Determine the [x, y] coordinate at the center of the cell enclosing the given text.  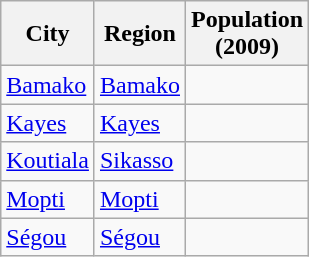
Population(2009) [248, 34]
Sikasso [140, 161]
Region [140, 34]
Koutiala [48, 161]
City [48, 34]
